Return the [X, Y] coordinate for the center point of the cell that contains the specified text.  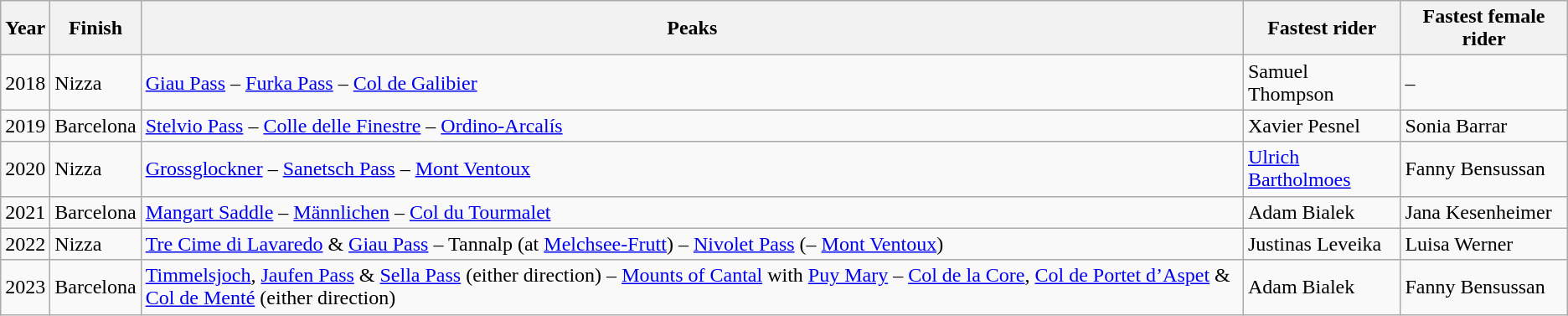
Mangart Saddle – Männlichen – Col du Tourmalet [692, 212]
– [1484, 82]
2020 [25, 169]
Grossglockner – Sanetsch Pass – Mont Ventoux [692, 169]
Justinas Leveika [1322, 244]
Year [25, 28]
2023 [25, 287]
Fastest rider [1322, 28]
Luisa Werner [1484, 244]
2021 [25, 212]
Ulrich Bartholmoes [1322, 169]
Stelvio Pass – Colle delle Finestre – Ordino-Arcalís [692, 126]
Finish [95, 28]
Jana Kesenheimer [1484, 212]
Peaks [692, 28]
Xavier Pesnel [1322, 126]
Tre Cime di Lavaredo & Giau Pass – Tannalp (at Melchsee-Frutt) – Nivolet Pass (– Mont Ventoux) [692, 244]
Fastest female rider [1484, 28]
2019 [25, 126]
2022 [25, 244]
Samuel Thompson [1322, 82]
2018 [25, 82]
Giau Pass – Furka Pass – Col de Galibier [692, 82]
Sonia Barrar [1484, 126]
